Pinpoint the cell where the given text exists, returning its [x, y] midpoint coordinate. 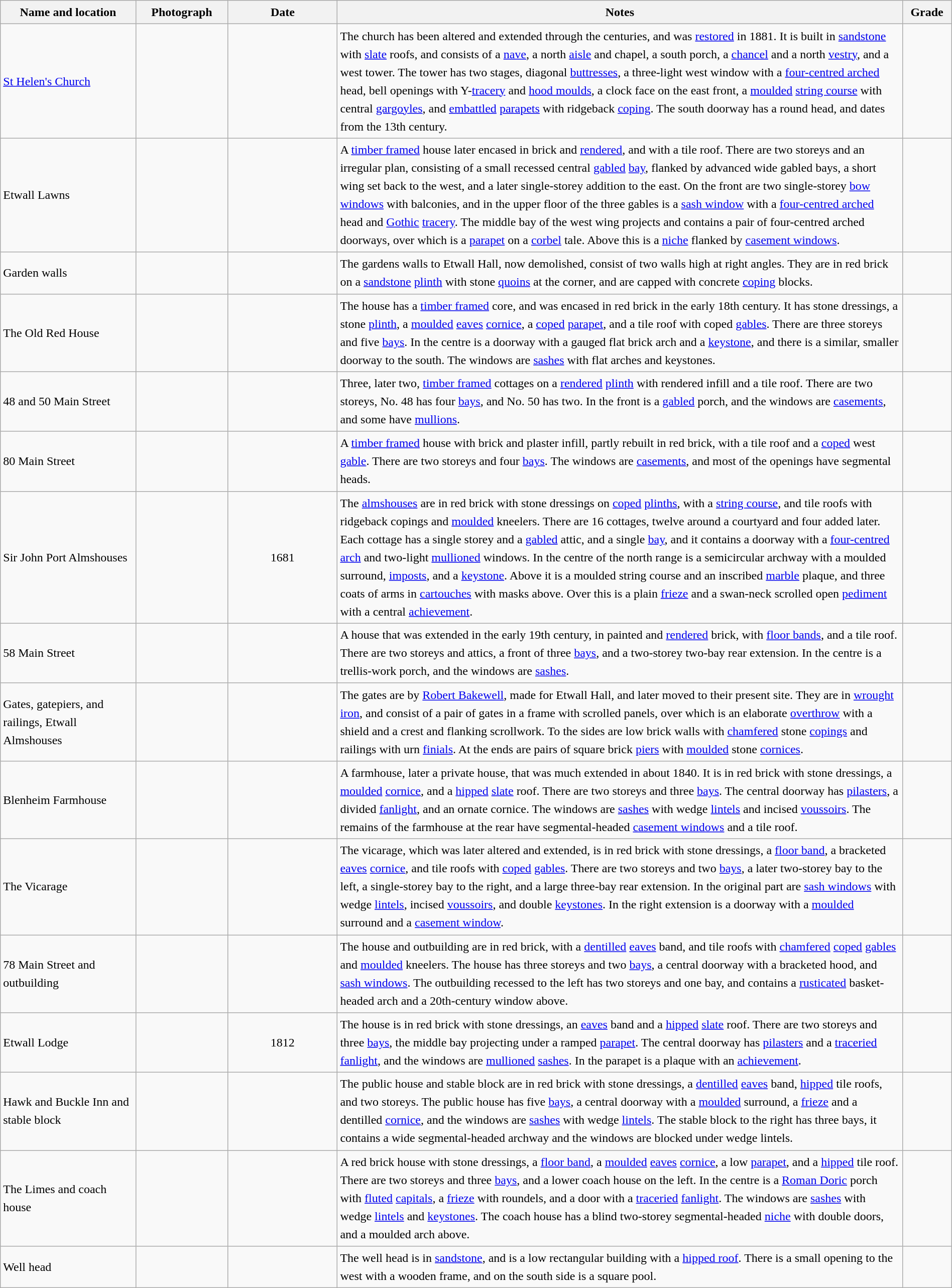
80 Main Street [68, 461]
Grade [927, 12]
Date [283, 12]
Blenheim Farmhouse [68, 799]
Name and location [68, 12]
Hawk and Buckle Inn and stable block [68, 1112]
Sir John Port Almshouses [68, 557]
The Old Red House [68, 332]
1812 [283, 1042]
Garden walls [68, 273]
The Vicarage [68, 887]
Gates, gatepiers, and railings, Etwall Almshouses [68, 722]
St Helen's Church [68, 81]
Etwall Lawns [68, 195]
Well head [68, 1267]
48 and 50 Main Street [68, 402]
78 Main Street and outbuilding [68, 974]
Photograph [182, 12]
Etwall Lodge [68, 1042]
1681 [283, 557]
The Limes and coach house [68, 1198]
58 Main Street [68, 653]
Notes [620, 12]
